Pinpoint the cell where the given text exists, returning its (x, y) midpoint coordinate. 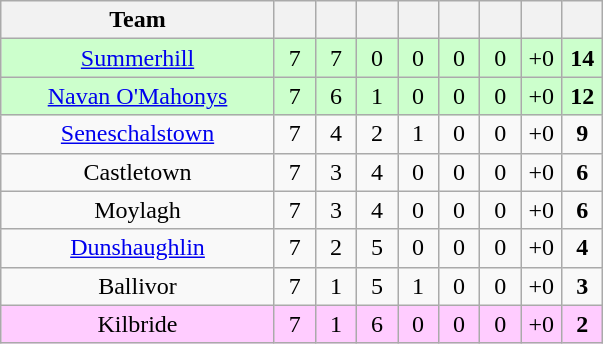
Kilbride (138, 324)
14 (582, 58)
Castletown (138, 172)
Moylagh (138, 210)
Ballivor (138, 286)
12 (582, 96)
Seneschalstown (138, 134)
9 (582, 134)
Summerhill (138, 58)
Team (138, 20)
Navan O'Mahonys (138, 96)
Dunshaughlin (138, 248)
